Find where the given text appears and provide that cell's center as [X, Y] coordinate. 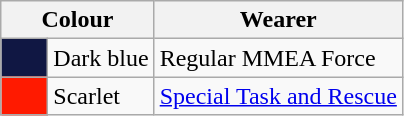
Dark blue [101, 58]
Colour [78, 20]
Special Task and Rescue [278, 96]
Scarlet [101, 96]
Wearer [278, 20]
Regular MMEA Force [278, 58]
